Return [x, y] of the center of cell containing provided text 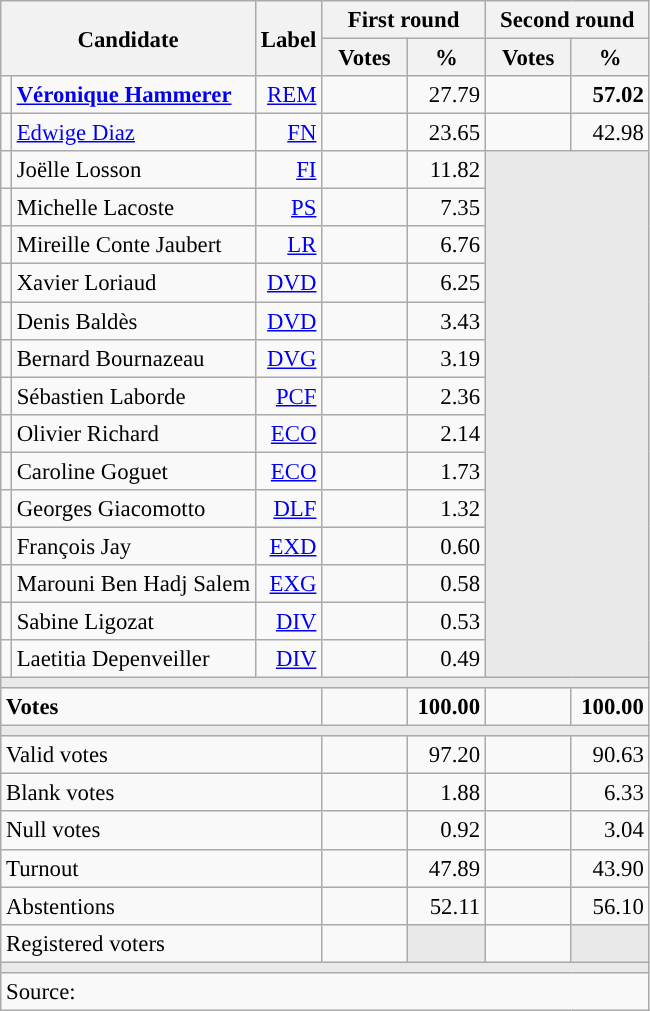
EXG [288, 584]
Sabine Ligozat [133, 621]
43.90 [610, 868]
Registered voters [162, 943]
6.25 [446, 283]
Laetitia Depenveiller [133, 659]
2.14 [446, 433]
11.82 [446, 170]
DLF [288, 509]
Joëlle Losson [133, 170]
56.10 [610, 906]
FN [288, 133]
0.53 [446, 621]
Georges Giacomotto [133, 509]
0.49 [446, 659]
Marouni Ben Hadj Salem [133, 584]
Second round [567, 20]
2.36 [446, 396]
3.19 [446, 358]
6.33 [610, 793]
Mireille Conte Jaubert [133, 245]
LR [288, 245]
Caroline Goguet [133, 471]
3.43 [446, 321]
23.65 [446, 133]
47.89 [446, 868]
57.02 [610, 95]
Bernard Bournazeau [133, 358]
Véronique Hammerer [133, 95]
42.98 [610, 133]
FI [288, 170]
Turnout [162, 868]
Denis Baldès [133, 321]
1.88 [446, 793]
PS [288, 208]
Source: [325, 992]
Michelle Lacoste [133, 208]
27.79 [446, 95]
François Jay [133, 546]
Edwige Diaz [133, 133]
EXD [288, 546]
90.63 [610, 755]
0.58 [446, 584]
PCF [288, 396]
Null votes [162, 831]
Label [288, 38]
DVG [288, 358]
97.20 [446, 755]
1.32 [446, 509]
Olivier Richard [133, 433]
Xavier Loriaud [133, 283]
Candidate [128, 38]
52.11 [446, 906]
7.35 [446, 208]
Valid votes [162, 755]
6.76 [446, 245]
3.04 [610, 831]
Blank votes [162, 793]
Abstentions [162, 906]
1.73 [446, 471]
First round [404, 20]
Sébastien Laborde [133, 396]
0.60 [446, 546]
REM [288, 95]
0.92 [446, 831]
